Output the (x, y) coordinate of the center of the cell containing the given text.  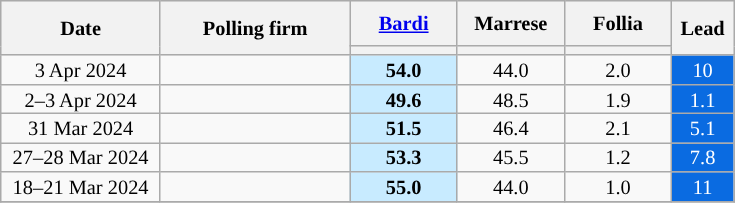
2.1 (618, 128)
Bardi (404, 22)
Date (81, 28)
55.0 (404, 186)
5.1 (703, 128)
Marrese (510, 22)
48.5 (510, 98)
1.2 (618, 156)
11 (703, 186)
51.5 (404, 128)
53.3 (404, 156)
3 Apr 2024 (81, 70)
31 Mar 2024 (81, 128)
45.5 (510, 156)
1.0 (618, 186)
18–21 Mar 2024 (81, 186)
1.9 (618, 98)
Follia (618, 22)
46.4 (510, 128)
10 (703, 70)
2–3 Apr 2024 (81, 98)
7.8 (703, 156)
1.1 (703, 98)
49.6 (404, 98)
54.0 (404, 70)
2.0 (618, 70)
Lead (703, 28)
27–28 Mar 2024 (81, 156)
Polling firm (255, 28)
